Return (x, y) of the center of cell containing provided text 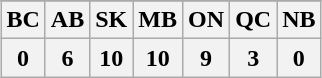
NB (299, 20)
9 (206, 58)
6 (67, 58)
MB (158, 20)
SK (112, 20)
AB (67, 20)
ON (206, 20)
3 (254, 58)
BC (23, 20)
QC (254, 20)
